Pinpoint the cell where the given text exists, returning its (X, Y) midpoint coordinate. 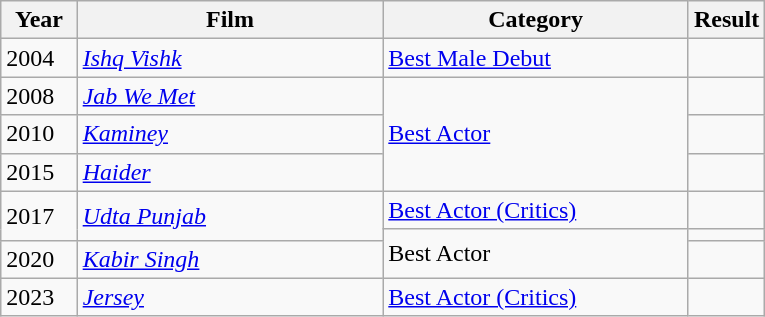
Best Male Debut (536, 58)
Category (536, 20)
Haider (230, 172)
Result (726, 20)
2020 (39, 259)
Year (39, 20)
2004 (39, 58)
2008 (39, 96)
2010 (39, 134)
2015 (39, 172)
2017 (39, 216)
Udta Punjab (230, 216)
Kabir Singh (230, 259)
Kaminey (230, 134)
Ishq Vishk (230, 58)
2023 (39, 297)
Jab We Met (230, 96)
Jersey (230, 297)
Film (230, 20)
